From the cell containing the given text, extract its center point as [X, Y] coordinate. 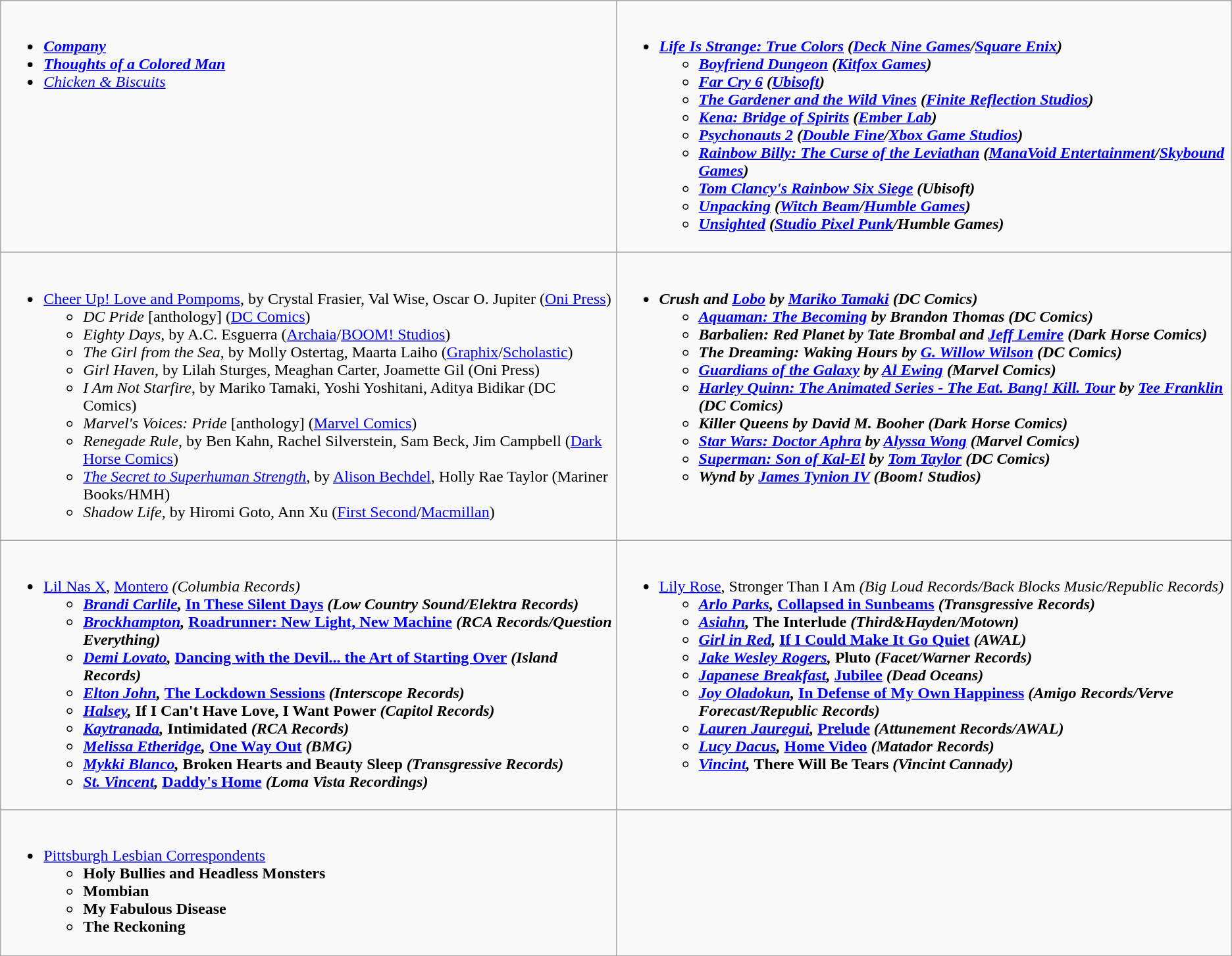
Pittsburgh Lesbian Correspondents Holy Bullies and Headless MonstersMombianMy Fabulous DiseaseThe Reckoning [308, 883]
Company Thoughts of a Colored Man Chicken & Biscuits [308, 126]
